Identify which cell holds the provided text, then report its [x, y] central coordinate. 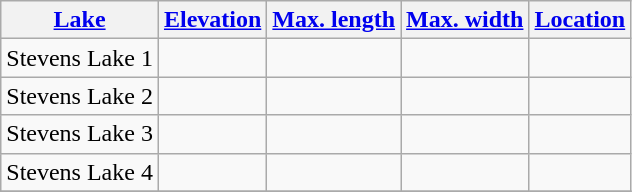
Max. length [334, 20]
Stevens Lake 4 [80, 172]
Stevens Lake 3 [80, 134]
Stevens Lake 2 [80, 96]
Location [580, 20]
Stevens Lake 1 [80, 58]
Lake [80, 20]
Elevation [212, 20]
Max. width [465, 20]
